From the cell containing the given text, extract its center point as (x, y) coordinate. 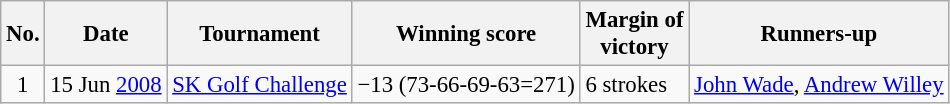
6 strokes (634, 85)
15 Jun 2008 (106, 85)
Winning score (466, 34)
−13 (73-66-69-63=271) (466, 85)
Tournament (260, 34)
No. (23, 34)
Runners-up (819, 34)
1 (23, 85)
Margin ofvictory (634, 34)
John Wade, Andrew Willey (819, 85)
Date (106, 34)
SK Golf Challenge (260, 85)
